Scan for the cell matching the given text and deliver its [x, y] coordinate at center. 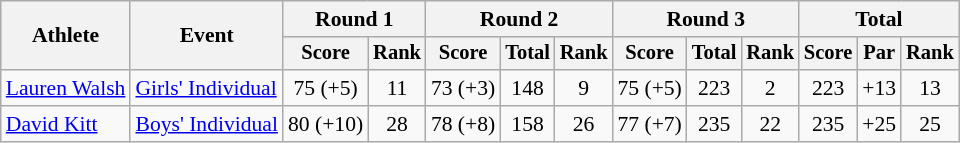
26 [584, 124]
+25 [879, 124]
148 [528, 88]
25 [930, 124]
Round 1 [354, 19]
Round 2 [520, 19]
David Kitt [66, 124]
22 [770, 124]
13 [930, 88]
73 (+3) [463, 88]
78 (+8) [463, 124]
Par [879, 54]
Round 3 [706, 19]
Girls' Individual [206, 88]
28 [397, 124]
158 [528, 124]
Lauren Walsh [66, 88]
Event [206, 36]
77 (+7) [649, 124]
Boys' Individual [206, 124]
+13 [879, 88]
Athlete [66, 36]
2 [770, 88]
9 [584, 88]
11 [397, 88]
80 (+10) [326, 124]
